For the text-containing cell, return its midpoint in [X, Y] coordinate format. 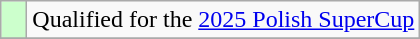
Qualified for the 2025 Polish SuperCup [224, 20]
